From the cell containing the given text, extract its center point as (X, Y) coordinate. 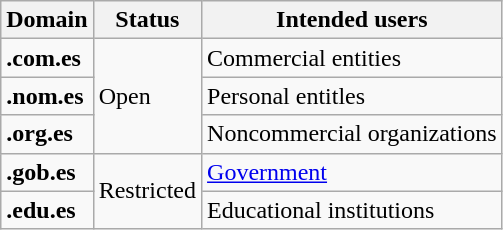
.gob.es (47, 172)
Educational institutions (352, 210)
.org.es (47, 134)
Commercial entities (352, 58)
Restricted (147, 191)
Status (147, 20)
Noncommercial organizations (352, 134)
Intended users (352, 20)
.com.es (47, 58)
.nom.es (47, 96)
Open (147, 96)
Government (352, 172)
Personal entitles (352, 96)
Domain (47, 20)
.edu.es (47, 210)
